Determine the (x, y) coordinate at the center of the cell enclosing the given text.  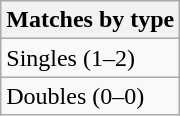
Matches by type (90, 20)
Singles (1–2) (90, 58)
Doubles (0–0) (90, 96)
